Locate the cell with the specified text and output its (X, Y) center coordinate. 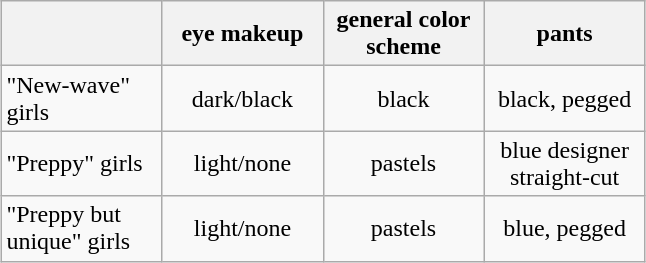
blue designer straight-cut (564, 164)
"Preppy" girls (82, 164)
eye makeup (242, 34)
black (404, 98)
blue, pegged (564, 228)
black, pegged (564, 98)
general color scheme (404, 34)
"Preppy but unique" girls (82, 228)
"New-wave" girls (82, 98)
pants (564, 34)
dark/black (242, 98)
